Locate the cell with the specified text and output its [x, y] center coordinate. 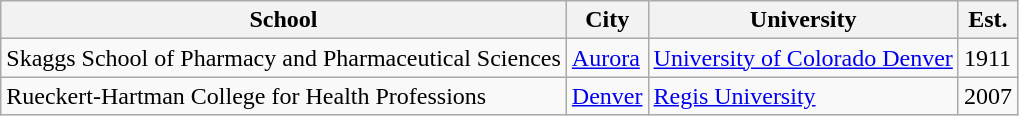
Aurora [607, 58]
Est. [988, 20]
Rueckert-Hartman College for Health Professions [284, 96]
University of Colorado Denver [803, 58]
1911 [988, 58]
University [803, 20]
2007 [988, 96]
Regis University [803, 96]
School [284, 20]
Denver [607, 96]
City [607, 20]
Skaggs School of Pharmacy and Pharmaceutical Sciences [284, 58]
